Search for the cell housing the specified text and yield its [X, Y] center coordinate. 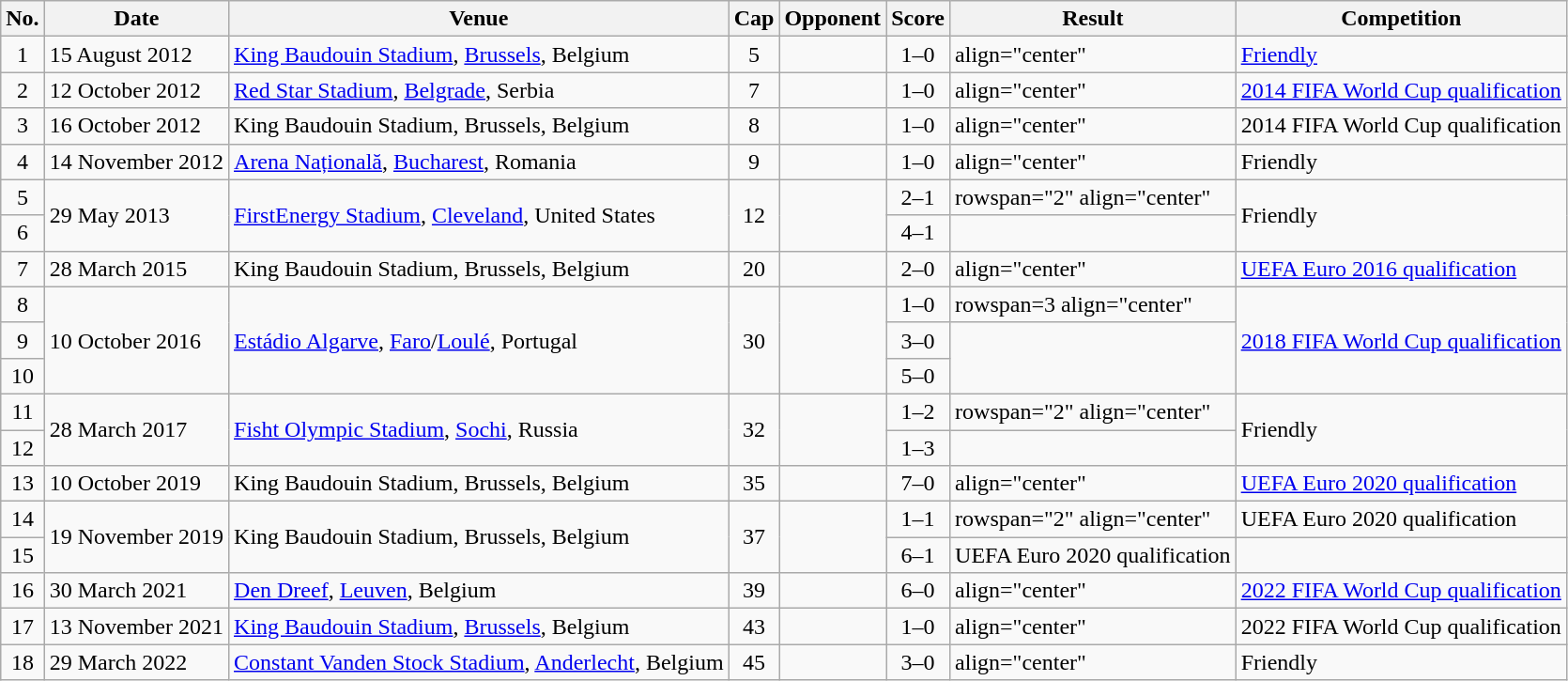
37 [754, 537]
7–0 [918, 484]
1 [23, 54]
2–0 [918, 269]
Den Dreef, Leuven, Belgium [479, 591]
4–1 [918, 233]
1–1 [918, 519]
14 [23, 519]
17 [23, 627]
13 [23, 484]
6–0 [918, 591]
2–1 [918, 197]
1–3 [918, 448]
3 [23, 126]
Opponent [833, 19]
5–0 [918, 376]
Estádio Algarve, Faro/Loulé, Portugal [479, 340]
14 November 2012 [136, 162]
Result [1093, 19]
10 October 2019 [136, 484]
19 November 2019 [136, 537]
16 [23, 591]
35 [754, 484]
2 [23, 90]
1–2 [918, 411]
FirstEnergy Stadium, Cleveland, United States [479, 215]
45 [754, 662]
Competition [1401, 19]
29 March 2022 [136, 662]
29 May 2013 [136, 215]
43 [754, 627]
12 October 2012 [136, 90]
39 [754, 591]
Arena Națională, Bucharest, Romania [479, 162]
28 March 2015 [136, 269]
Venue [479, 19]
6 [23, 233]
32 [754, 429]
rowspan=3 align="center" [1093, 304]
15 [23, 555]
Fisht Olympic Stadium, Sochi, Russia [479, 429]
10 [23, 376]
30 [754, 340]
15 August 2012 [136, 54]
UEFA Euro 2016 qualification [1401, 269]
Date [136, 19]
28 March 2017 [136, 429]
Constant Vanden Stock Stadium, Anderlecht, Belgium [479, 662]
4 [23, 162]
Cap [754, 19]
16 October 2012 [136, 126]
6–1 [918, 555]
13 November 2021 [136, 627]
No. [23, 19]
10 October 2016 [136, 340]
30 March 2021 [136, 591]
11 [23, 411]
Red Star Stadium, Belgrade, Serbia [479, 90]
20 [754, 269]
Score [918, 19]
2018 FIFA World Cup qualification [1401, 340]
18 [23, 662]
